For the text-containing cell, return its midpoint in (x, y) coordinate format. 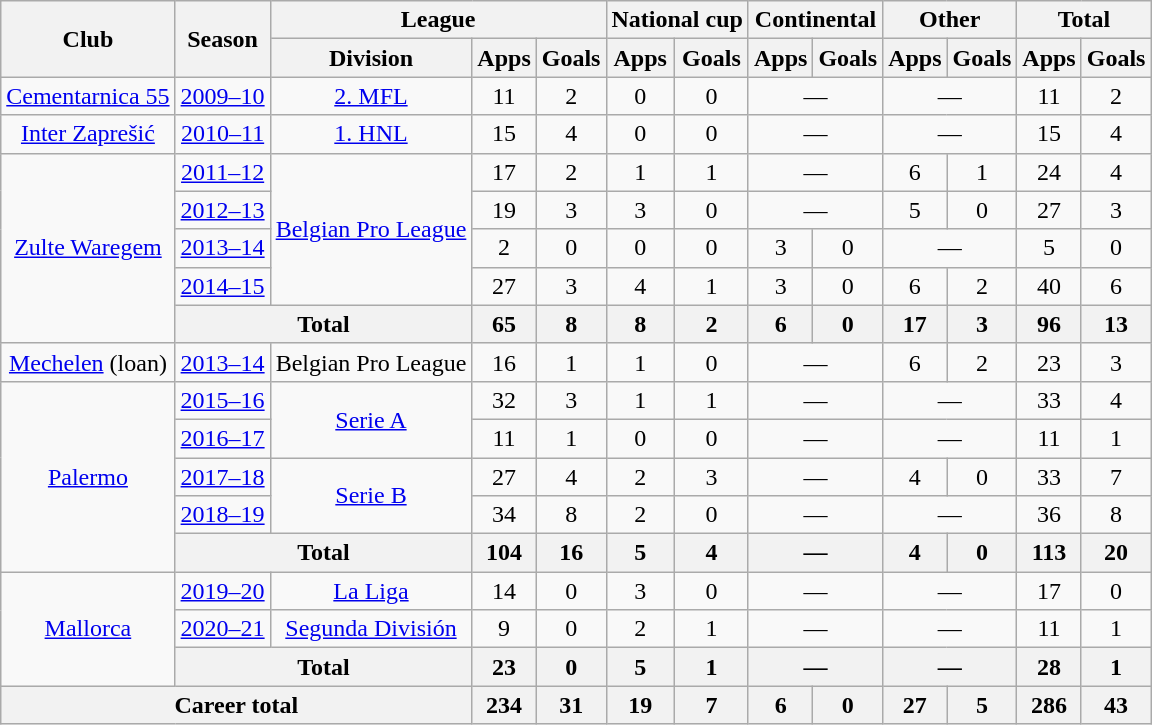
Cementarnica 55 (88, 96)
2020–21 (222, 629)
2. MFL (371, 96)
96 (1049, 324)
2017–18 (222, 477)
2018–19 (222, 515)
65 (504, 324)
Continental (815, 20)
13 (1116, 324)
9 (504, 629)
Palermo (88, 476)
113 (1049, 553)
Serie A (371, 419)
24 (1049, 172)
43 (1116, 705)
Serie B (371, 496)
28 (1049, 667)
2014–15 (222, 286)
20 (1116, 553)
36 (1049, 515)
Inter Zaprešić (88, 134)
40 (1049, 286)
Zulte Waregem (88, 248)
National cup (677, 20)
31 (571, 705)
34 (504, 515)
Club (88, 39)
104 (504, 553)
Mechelen (loan) (88, 362)
1. HNL (371, 134)
2012–13 (222, 210)
La Liga (371, 591)
Other (950, 20)
286 (1049, 705)
2010–11 (222, 134)
2019–20 (222, 591)
2011–12 (222, 172)
32 (504, 400)
2016–17 (222, 438)
League (438, 20)
2015–16 (222, 400)
Segunda División (371, 629)
14 (504, 591)
2009–10 (222, 96)
Mallorca (88, 629)
234 (504, 705)
Season (222, 39)
Division (371, 58)
Career total (236, 705)
